Search for the cell housing the specified text and yield its (x, y) center coordinate. 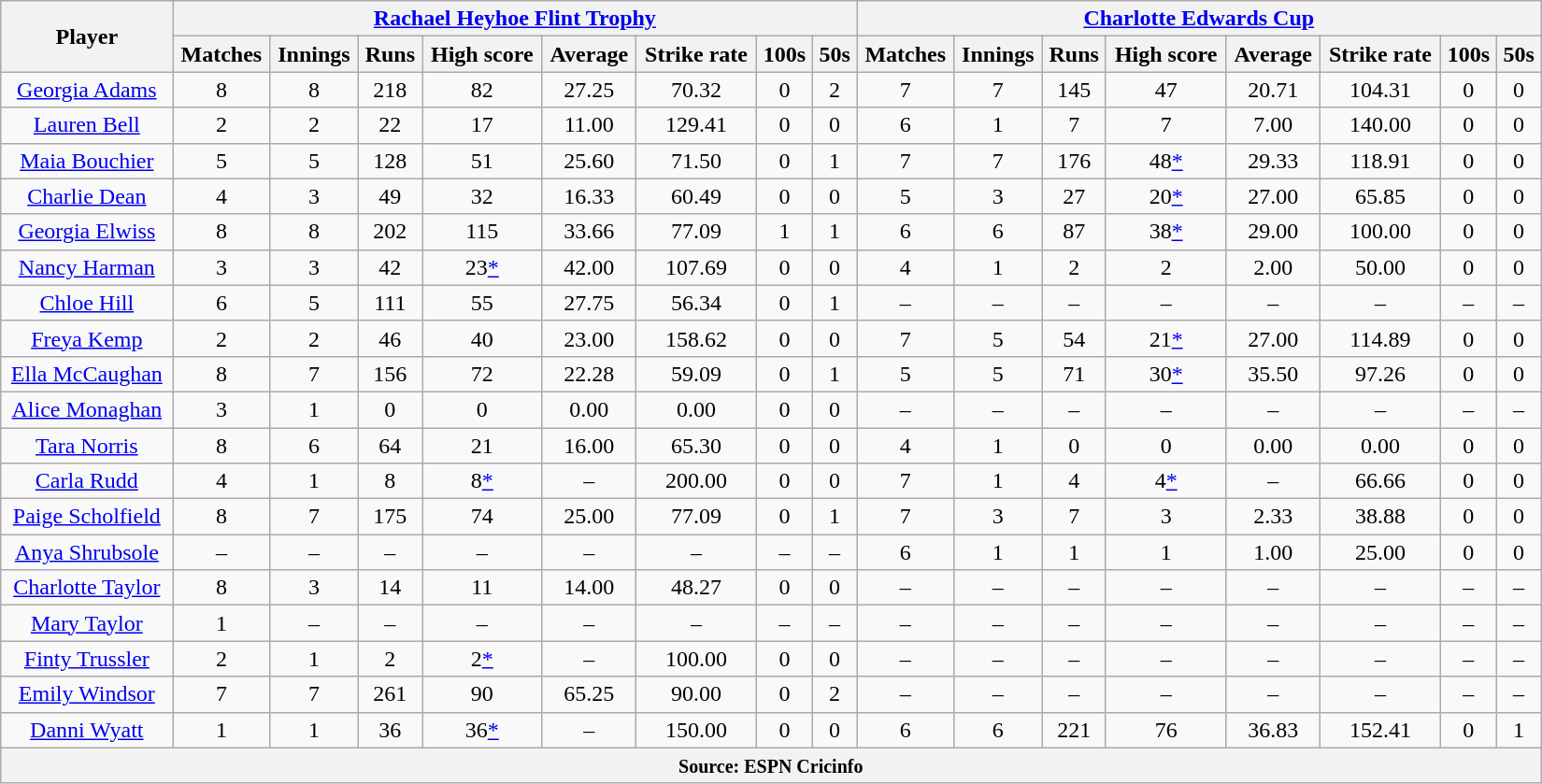
218 (391, 90)
65.25 (589, 694)
21 (482, 446)
1.00 (1273, 552)
74 (482, 517)
Player (87, 36)
16.33 (589, 196)
7.00 (1273, 125)
Nancy Harman (87, 267)
8* (482, 481)
47 (1165, 90)
129.41 (697, 125)
Ella McCaughan (87, 374)
16.00 (589, 446)
59.09 (697, 374)
38.88 (1379, 517)
128 (391, 161)
55 (482, 303)
42 (391, 267)
175 (391, 517)
36 (391, 730)
Danni Wyatt (87, 730)
Lauren Bell (87, 125)
Source: ESPN Cricinfo (771, 765)
2.33 (1273, 517)
2.00 (1273, 267)
202 (391, 232)
65.85 (1379, 196)
14.00 (589, 588)
23* (482, 267)
42.00 (589, 267)
71.50 (697, 161)
27 (1075, 196)
150.00 (697, 730)
65.30 (697, 446)
82 (482, 90)
87 (1075, 232)
152.41 (1379, 730)
Emily Windsor (87, 694)
35.50 (1273, 374)
107.69 (697, 267)
Paige Scholfield (87, 517)
2* (482, 659)
51 (482, 161)
46 (391, 338)
25.60 (589, 161)
111 (391, 303)
Georgia Adams (87, 90)
76 (1165, 730)
72 (482, 374)
Freya Kemp (87, 338)
56.34 (697, 303)
36.83 (1273, 730)
50.00 (1379, 267)
145 (1075, 90)
49 (391, 196)
Tara Norris (87, 446)
90 (482, 694)
14 (391, 588)
64 (391, 446)
40 (482, 338)
Chloe Hill (87, 303)
22.28 (589, 374)
33.66 (589, 232)
90.00 (697, 694)
Finty Trussler (87, 659)
156 (391, 374)
Anya Shrubsole (87, 552)
104.31 (1379, 90)
118.91 (1379, 161)
Charlotte Edwards Cup (1199, 19)
70.32 (697, 90)
115 (482, 232)
176 (1075, 161)
Alice Monaghan (87, 409)
11 (482, 588)
54 (1075, 338)
71 (1075, 374)
30* (1165, 374)
Charlie Dean (87, 196)
200.00 (697, 481)
20* (1165, 196)
23.00 (589, 338)
27.75 (589, 303)
20.71 (1273, 90)
Charlotte Taylor (87, 588)
11.00 (589, 125)
Maia Bouchier (87, 161)
22 (391, 125)
29.33 (1273, 161)
97.26 (1379, 374)
114.89 (1379, 338)
36* (482, 730)
27.25 (589, 90)
17 (482, 125)
4* (1165, 481)
140.00 (1379, 125)
261 (391, 694)
60.49 (697, 196)
21* (1165, 338)
Carla Rudd (87, 481)
Mary Taylor (87, 623)
48* (1165, 161)
29.00 (1273, 232)
Georgia Elwiss (87, 232)
66.66 (1379, 481)
Rachael Heyhoe Flint Trophy (515, 19)
158.62 (697, 338)
32 (482, 196)
221 (1075, 730)
38* (1165, 232)
48.27 (697, 588)
